Detect which cell encompasses the target text, then output its [X, Y] center coordinate. 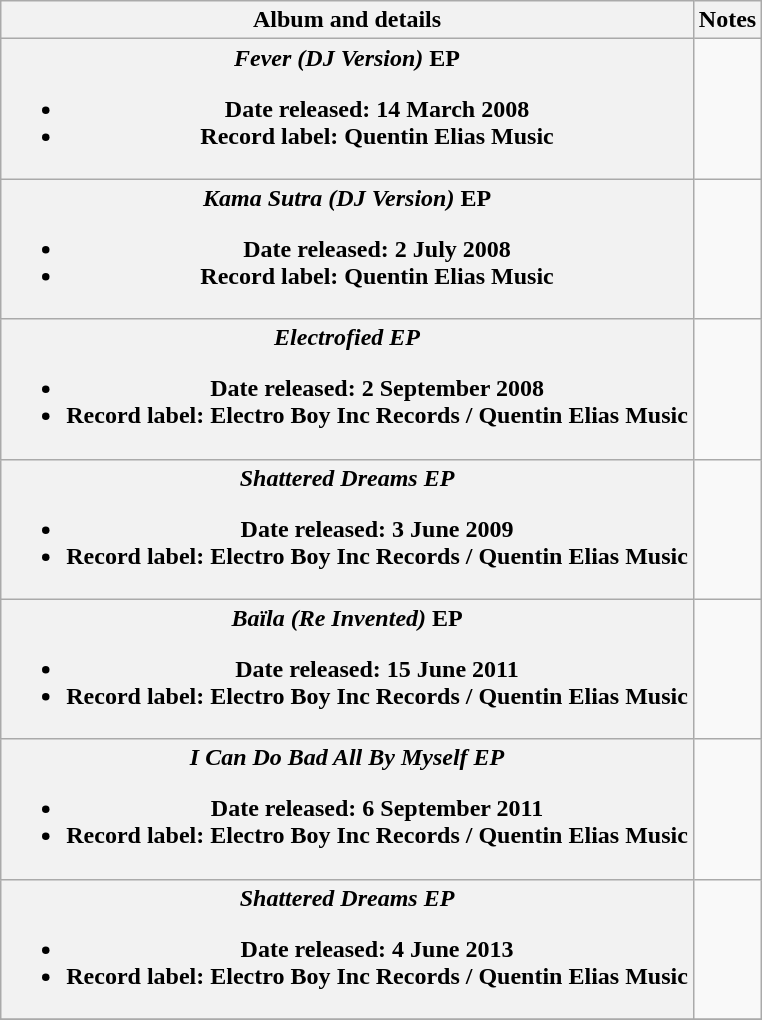
I Can Do Bad All By Myself EPDate released: 6 September 2011Record label: Electro Boy Inc Records / Quentin Elias Music [348, 809]
Kama Sutra (DJ Version) EPDate released: 2 July 2008Record label: Quentin Elias Music [348, 249]
Album and details [348, 20]
Shattered Dreams EPDate released: 3 June 2009Record label: Electro Boy Inc Records / Quentin Elias Music [348, 529]
Fever (DJ Version) EPDate released: 14 March 2008Record label: Quentin Elias Music [348, 109]
Notes [727, 20]
Baïla (Re Invented) EPDate released: 15 June 2011Record label: Electro Boy Inc Records / Quentin Elias Music [348, 669]
Shattered Dreams EPDate released: 4 June 2013Record label: Electro Boy Inc Records / Quentin Elias Music [348, 949]
Electrofied EPDate released: 2 September 2008Record label: Electro Boy Inc Records / Quentin Elias Music [348, 389]
